Search for the cell housing the specified text and yield its [x, y] center coordinate. 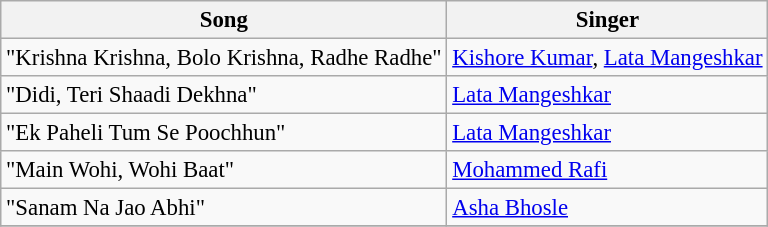
Asha Bhosle [608, 208]
"Ek Paheli Tum Se Poochhun" [224, 133]
Kishore Kumar, Lata Mangeshkar [608, 58]
Mohammed Rafi [608, 170]
"Krishna Krishna, Bolo Krishna, Radhe Radhe" [224, 58]
"Didi, Teri Shaadi Dekhna" [224, 95]
Singer [608, 20]
"Main Wohi, Wohi Baat" [224, 170]
"Sanam Na Jao Abhi" [224, 208]
Song [224, 20]
